Return (X, Y) of the center of cell containing provided text 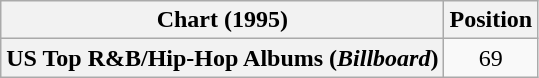
Chart (1995) (222, 20)
69 (491, 58)
US Top R&B/Hip-Hop Albums (Billboard) (222, 58)
Position (491, 20)
